From the cell containing the given text, extract its center point as (x, y) coordinate. 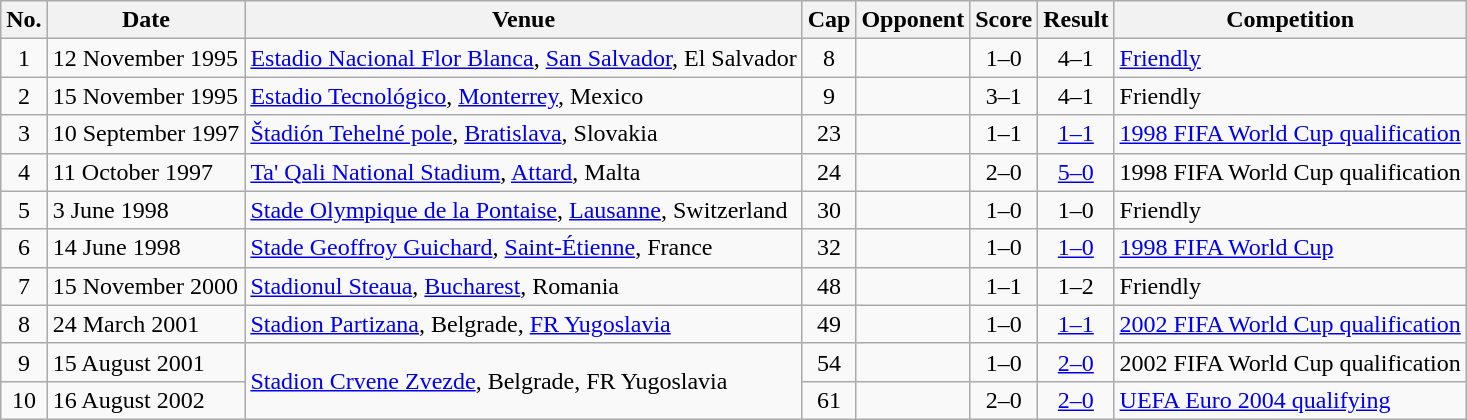
5 (24, 210)
Venue (524, 20)
3 June 1998 (146, 210)
15 August 2001 (146, 362)
Stadion Crvene Zvezde, Belgrade, FR Yugoslavia (524, 381)
14 June 1998 (146, 248)
Stade Geoffroy Guichard, Saint-Étienne, France (524, 248)
Štadión Tehelné pole, Bratislava, Slovakia (524, 134)
12 November 1995 (146, 58)
15 November 1995 (146, 96)
23 (829, 134)
Date (146, 20)
Competition (1290, 20)
10 (24, 400)
1 (24, 58)
49 (829, 324)
7 (24, 286)
Cap (829, 20)
4 (24, 172)
16 August 2002 (146, 400)
Result (1076, 20)
Stade Olympique de la Pontaise, Lausanne, Switzerland (524, 210)
1998 FIFA World Cup (1290, 248)
2 (24, 96)
48 (829, 286)
11 October 1997 (146, 172)
30 (829, 210)
1–2 (1076, 286)
No. (24, 20)
Ta' Qali National Stadium, Attard, Malta (524, 172)
10 September 1997 (146, 134)
Score (1004, 20)
3 (24, 134)
24 (829, 172)
Stadionul Steaua, Bucharest, Romania (524, 286)
24 March 2001 (146, 324)
Stadion Partizana, Belgrade, FR Yugoslavia (524, 324)
61 (829, 400)
3–1 (1004, 96)
UEFA Euro 2004 qualifying (1290, 400)
Estadio Nacional Flor Blanca, San Salvador, El Salvador (524, 58)
Opponent (913, 20)
15 November 2000 (146, 286)
6 (24, 248)
Estadio Tecnológico, Monterrey, Mexico (524, 96)
5–0 (1076, 172)
32 (829, 248)
54 (829, 362)
